Find where the given text appears and provide that cell's center as [X, Y] coordinate. 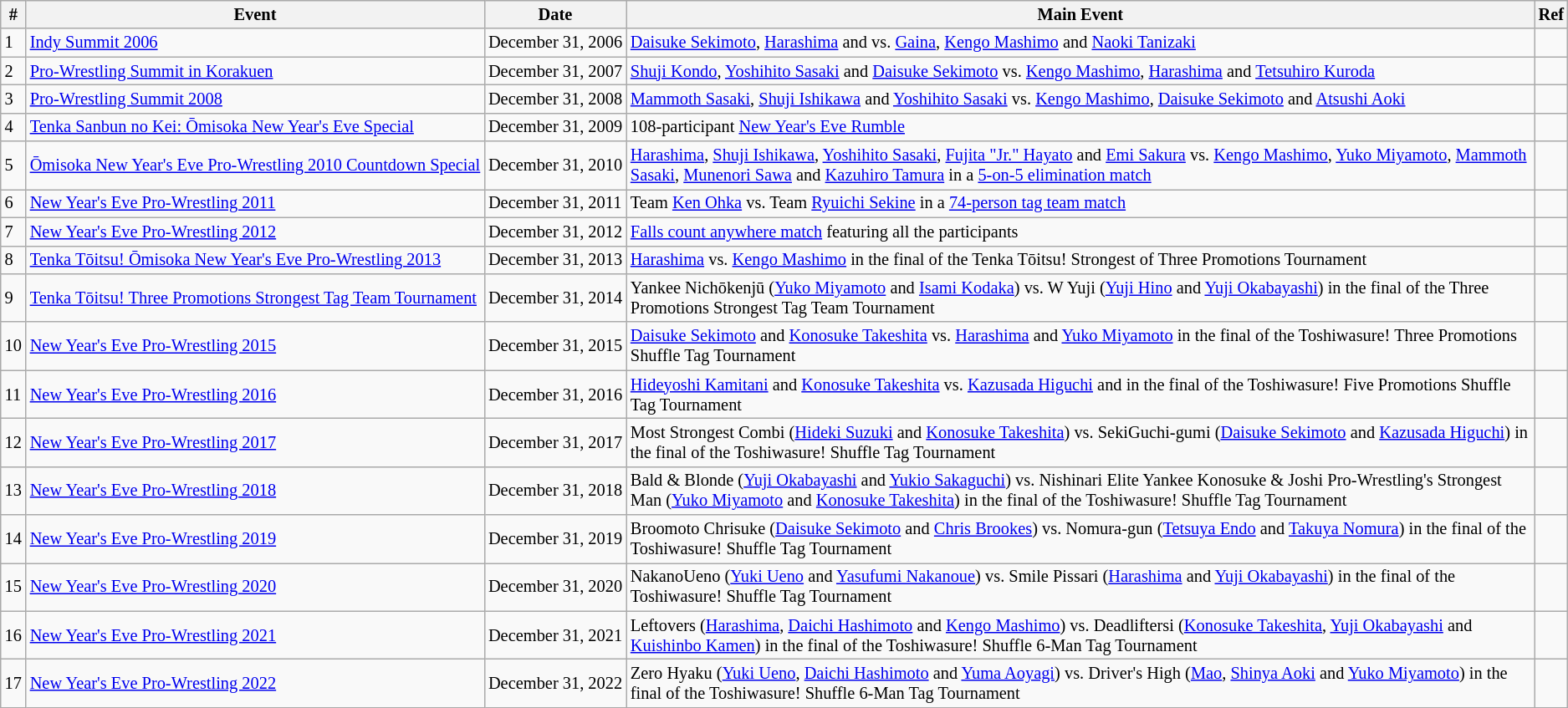
12 [13, 442]
December 31, 2011 [555, 203]
December 31, 2020 [555, 587]
New Year's Eve Pro-Wrestling 2018 [255, 491]
14 [13, 539]
8 [13, 260]
17 [13, 683]
9 [13, 298]
Indy Summit 2006 [255, 43]
1 [13, 43]
Ōmisoka New Year's Eve Pro-Wrestling 2010 Countdown Special [255, 166]
6 [13, 203]
December 31, 2017 [555, 442]
Pro-Wrestling Summit 2008 [255, 99]
December 31, 2012 [555, 232]
New Year's Eve Pro-Wrestling 2022 [255, 683]
Mammoth Sasaki, Shuji Ishikawa and Yoshihito Sasaki vs. Kengo Mashimo, Daisuke Sekimoto and Atsushi Aoki [1080, 99]
Tenka Tōitsu! Three Promotions Strongest Tag Team Tournament [255, 298]
December 31, 2007 [555, 71]
13 [13, 491]
Daisuke Sekimoto and Konosuke Takeshita vs. Harashima and Yuko Miyamoto in the final of the Toshiwasure! Three Promotions Shuffle Tag Tournament [1080, 346]
4 [13, 127]
New Year's Eve Pro-Wrestling 2021 [255, 635]
December 31, 2008 [555, 99]
Harashima vs. Kengo Mashimo in the final of the Tenka Tōitsu! Strongest of Three Promotions Tournament [1080, 260]
December 31, 2006 [555, 43]
December 31, 2018 [555, 491]
Daisuke Sekimoto, Harashima and vs. Gaina, Kengo Mashimo and Naoki Tanizaki [1080, 43]
11 [13, 395]
Hideyoshi Kamitani and Konosuke Takeshita vs. Kazusada Higuchi and in the final of the Toshiwasure! Five Promotions Shuffle Tag Tournament [1080, 395]
December 31, 2009 [555, 127]
December 31, 2010 [555, 166]
New Year's Eve Pro-Wrestling 2012 [255, 232]
Event [255, 14]
15 [13, 587]
Tenka Sanbun no Kei: Ōmisoka New Year's Eve Special [255, 127]
New Year's Eve Pro-Wrestling 2020 [255, 587]
# [13, 14]
New Year's Eve Pro-Wrestling 2015 [255, 346]
December 31, 2014 [555, 298]
December 31, 2022 [555, 683]
New Year's Eve Pro-Wrestling 2011 [255, 203]
Ref [1551, 14]
December 31, 2015 [555, 346]
December 31, 2021 [555, 635]
5 [13, 166]
Date [555, 14]
Shuji Kondo, Yoshihito Sasaki and Daisuke Sekimoto vs. Kengo Mashimo, Harashima and Tetsuhiro Kuroda [1080, 71]
December 31, 2016 [555, 395]
10 [13, 346]
108-participant New Year's Eve Rumble [1080, 127]
16 [13, 635]
December 31, 2019 [555, 539]
Falls count anywhere match featuring all the participants [1080, 232]
3 [13, 99]
December 31, 2013 [555, 260]
2 [13, 71]
Team Ken Ohka vs. Team Ryuichi Sekine in a 74-person tag team match [1080, 203]
New Year's Eve Pro-Wrestling 2017 [255, 442]
New Year's Eve Pro-Wrestling 2019 [255, 539]
Pro-Wrestling Summit in Korakuen [255, 71]
Tenka Tōitsu! Ōmisoka New Year's Eve Pro-Wrestling 2013 [255, 260]
7 [13, 232]
New Year's Eve Pro-Wrestling 2016 [255, 395]
Main Event [1080, 14]
